From the cell containing the given text, extract its center point as [x, y] coordinate. 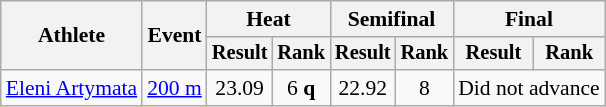
23.09 [240, 88]
6 q [301, 88]
Did not advance [529, 88]
22.92 [363, 88]
Athlete [72, 36]
8 [425, 88]
Heat [268, 19]
200 m [174, 88]
Event [174, 36]
Final [529, 19]
Semifinal [392, 19]
Eleni Artymata [72, 88]
